Locate the cell with the specified text and output its (x, y) center coordinate. 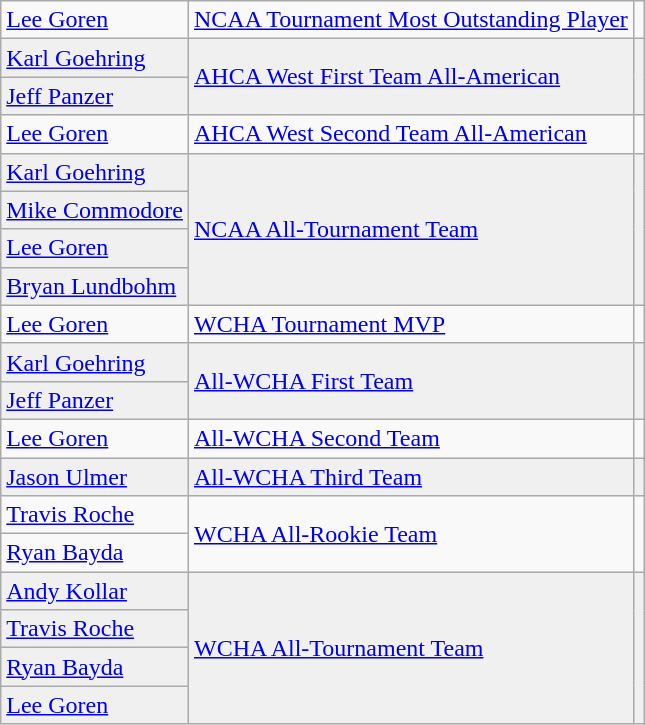
AHCA West Second Team All-American (410, 134)
WCHA All-Rookie Team (410, 534)
WCHA Tournament MVP (410, 324)
NCAA Tournament Most Outstanding Player (410, 20)
Jason Ulmer (95, 477)
Bryan Lundbohm (95, 286)
AHCA West First Team All-American (410, 77)
WCHA All-Tournament Team (410, 648)
All-WCHA Second Team (410, 438)
All-WCHA First Team (410, 381)
All-WCHA Third Team (410, 477)
Mike Commodore (95, 210)
NCAA All-Tournament Team (410, 229)
Andy Kollar (95, 591)
